Provide the [x, y] coordinate of the cell's center where the given text is located.  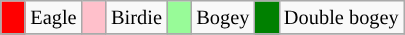
Eagle [53, 17]
Birdie [136, 17]
Double bogey [342, 17]
Bogey [222, 17]
